Scan for the cell matching the given text and deliver its [x, y] coordinate at center. 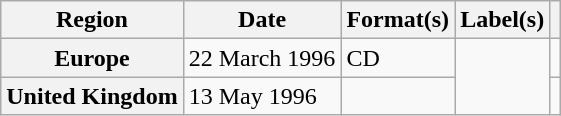
22 March 1996 [262, 58]
Format(s) [398, 20]
Europe [92, 58]
Label(s) [502, 20]
13 May 1996 [262, 96]
United Kingdom [92, 96]
CD [398, 58]
Region [92, 20]
Date [262, 20]
